Find where the given text appears and provide that cell's center as [X, Y] coordinate. 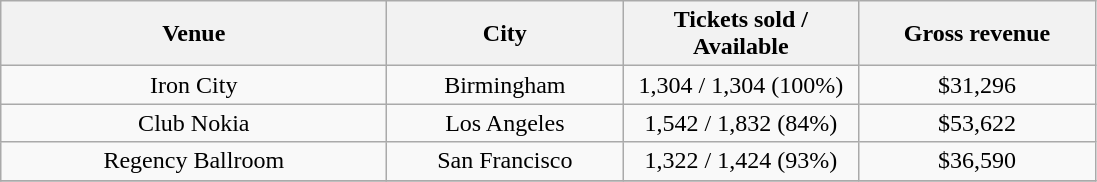
$31,296 [977, 85]
Gross revenue [977, 34]
San Francisco [505, 161]
Iron City [194, 85]
Club Nokia [194, 123]
Tickets sold / Available [741, 34]
1,542 / 1,832 (84%) [741, 123]
1,322 / 1,424 (93%) [741, 161]
Regency Ballroom [194, 161]
1,304 / 1,304 (100%) [741, 85]
$36,590 [977, 161]
Birmingham [505, 85]
City [505, 34]
Los Angeles [505, 123]
$53,622 [977, 123]
Venue [194, 34]
